Locate the cell with the specified text and output its (X, Y) center coordinate. 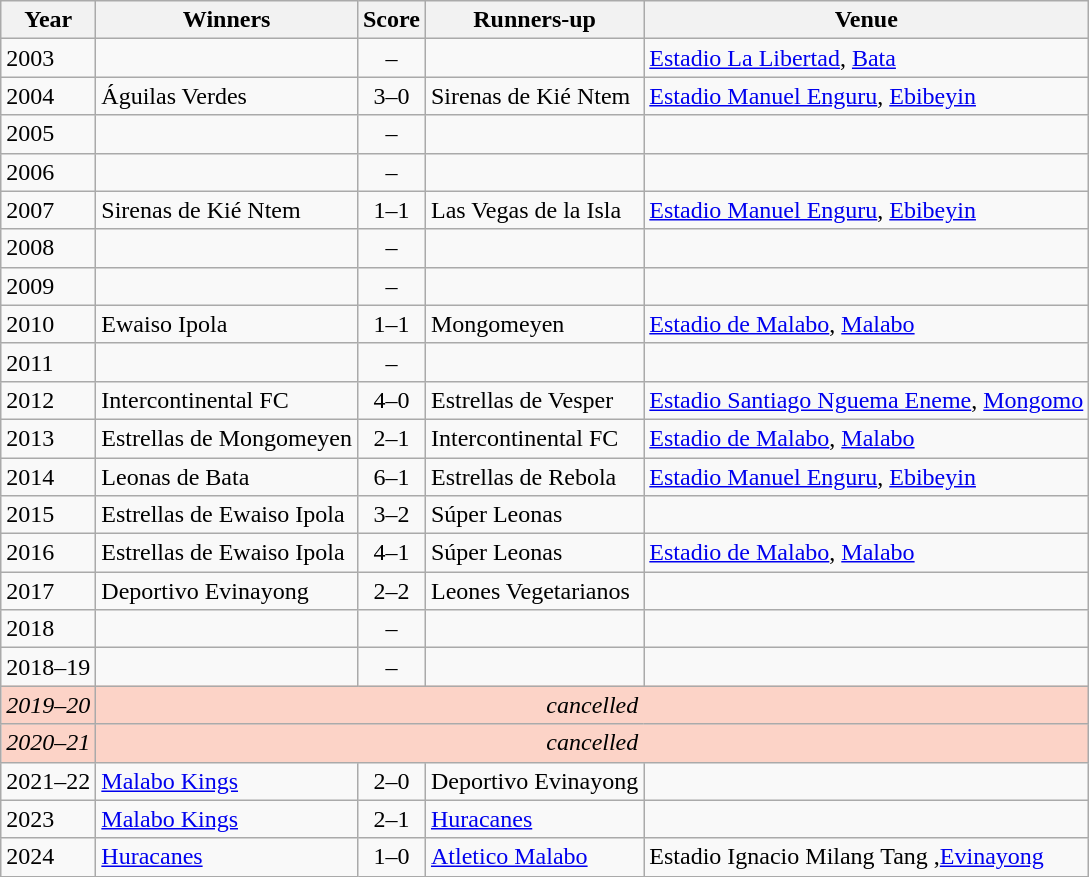
Estadio Ignacio Milang Tang ,Evinayong (866, 857)
Leonas de Bata (227, 477)
2019–20 (48, 705)
2010 (48, 324)
Runners-up (534, 20)
Year (48, 20)
Venue (866, 20)
Score (391, 20)
Mongomeyen (534, 324)
2016 (48, 553)
2015 (48, 515)
Ewaiso Ipola (227, 324)
6–1 (391, 477)
3–0 (391, 96)
2007 (48, 210)
2024 (48, 857)
Winners (227, 20)
2012 (48, 400)
4–1 (391, 553)
2–0 (391, 781)
Estadio La Libertad, Bata (866, 58)
2018–19 (48, 667)
4–0 (391, 400)
Estrellas de Mongomeyen (227, 438)
2017 (48, 591)
2018 (48, 629)
2021–22 (48, 781)
2013 (48, 438)
2004 (48, 96)
2–2 (391, 591)
2008 (48, 248)
2005 (48, 134)
Leones Vegetarianos (534, 591)
Estrellas de Vesper (534, 400)
Atletico Malabo (534, 857)
2020–21 (48, 743)
2011 (48, 362)
1–0 (391, 857)
Estadio Santiago Nguema Eneme, Mongomo (866, 400)
Las Vegas de la Isla (534, 210)
2023 (48, 819)
2006 (48, 172)
2009 (48, 286)
2014 (48, 477)
Estrellas de Rebola (534, 477)
Águilas Verdes (227, 96)
3–2 (391, 515)
2003 (48, 58)
